Scan for the cell matching the given text and deliver its [x, y] coordinate at center. 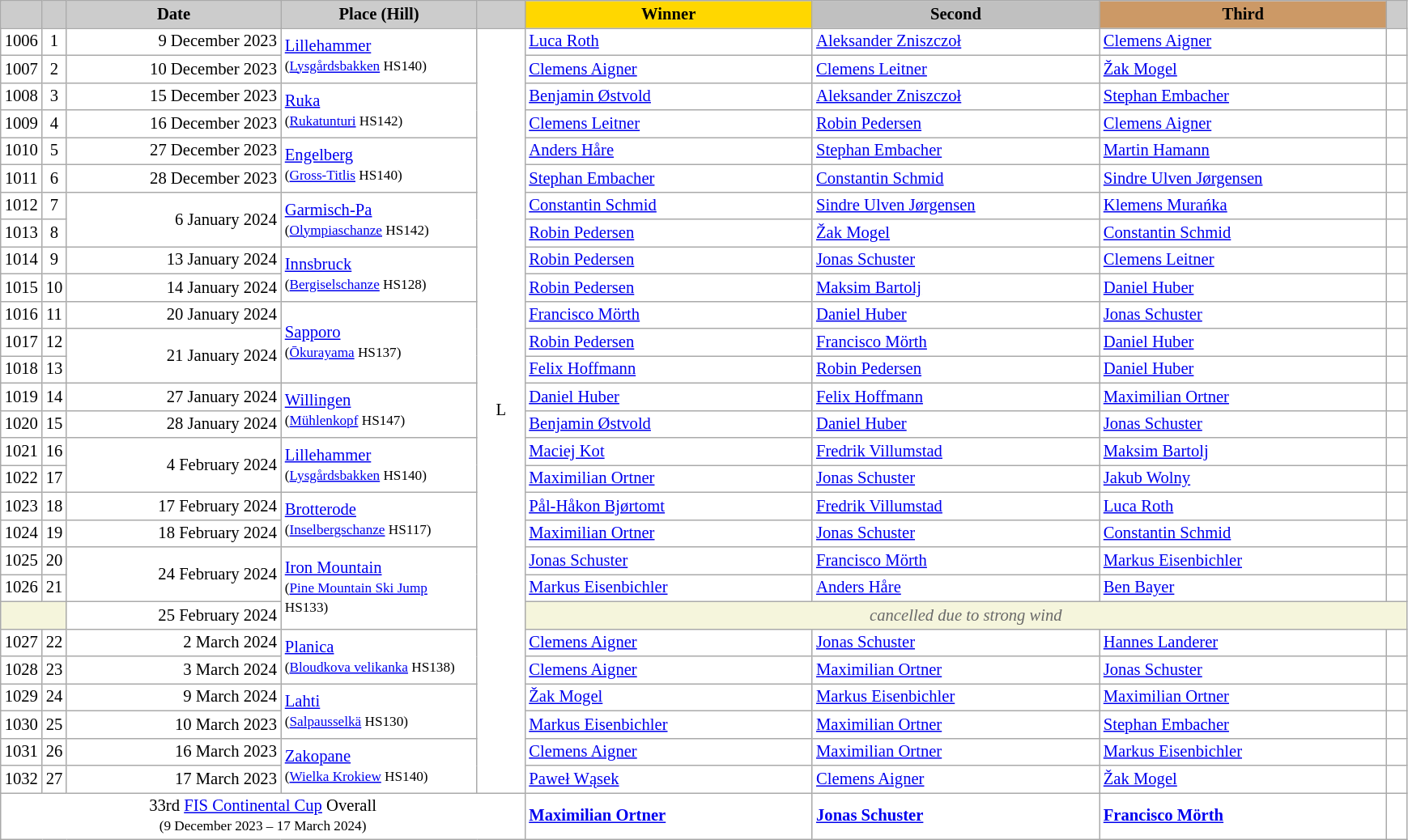
Garmisch-Pa(Olympiaschanze HS142) [379, 219]
1013 [21, 232]
16 March 2023 [173, 752]
Willingen(Mühlenkopf HS147) [379, 410]
9 December 2023 [173, 41]
33rd FIS Continental Cup Overall(9 December 2023 – 17 March 2024) [263, 816]
17 February 2024 [173, 506]
1027 [21, 643]
1007 [21, 69]
4 [54, 124]
4 February 2024 [173, 465]
24 [54, 697]
13 [54, 369]
27 January 2024 [173, 397]
5 [54, 151]
Place (Hill) [379, 14]
Winner [669, 14]
27 [54, 779]
Zakopane(Wielka Krokiew HS140) [379, 766]
26 [54, 752]
1015 [21, 287]
21 [54, 588]
1012 [21, 206]
9 [54, 260]
14 [54, 397]
12 [54, 342]
25 [54, 724]
1026 [21, 588]
1029 [21, 697]
27 December 2023 [173, 151]
1019 [21, 397]
L [500, 409]
1020 [21, 424]
1014 [21, 260]
16 [54, 451]
20 [54, 561]
2 [54, 69]
1023 [21, 506]
2 March 2024 [173, 643]
1017 [21, 342]
3 [54, 96]
1016 [21, 315]
6 [54, 178]
1030 [21, 724]
Pål-Håkon Bjørtomt [669, 506]
14 January 2024 [173, 287]
28 January 2024 [173, 424]
15 December 2023 [173, 96]
1006 [21, 41]
13 January 2024 [173, 260]
Lahti(Salpausselkä HS130) [379, 711]
25 February 2024 [173, 615]
10 December 2023 [173, 69]
18 [54, 506]
21 January 2024 [173, 356]
Hannes Landerer [1244, 643]
16 December 2023 [173, 124]
1018 [21, 369]
Innsbruck(Bergiselschanze HS128) [379, 274]
Engelberg(Gross-Titlis HS140) [379, 164]
17 March 2023 [173, 779]
7 [54, 206]
22 [54, 643]
1 [54, 41]
18 February 2024 [173, 533]
10 [54, 287]
Sapporo(Ōkurayama HS137) [379, 342]
11 [54, 315]
Martin Hamann [1244, 151]
cancelled due to strong wind [965, 615]
Second [955, 14]
19 [54, 533]
Paweł Wąsek [669, 779]
Planica(Bloudkova velikanka HS138) [379, 656]
1022 [21, 478]
Brotterode(Inselbergschanze HS117) [379, 520]
10 March 2023 [173, 724]
Ben Bayer [1244, 588]
1010 [21, 151]
20 January 2024 [173, 315]
6 January 2024 [173, 219]
8 [54, 232]
1011 [21, 178]
Third [1244, 14]
23 [54, 669]
1008 [21, 96]
1024 [21, 533]
Date [173, 14]
1031 [21, 752]
9 March 2024 [173, 697]
Ruka(Rukatunturi HS142) [379, 110]
17 [54, 478]
15 [54, 424]
1009 [21, 124]
1032 [21, 779]
24 February 2024 [173, 575]
Jakub Wolny [1244, 478]
Maciej Kot [669, 451]
1028 [21, 669]
1021 [21, 451]
Klemens Murańka [1244, 206]
3 March 2024 [173, 669]
1025 [21, 561]
Iron Mountain(Pine Mountain Ski Jump HS133) [379, 588]
28 December 2023 [173, 178]
